Scan for the cell matching the given text and deliver its [X, Y] coordinate at center. 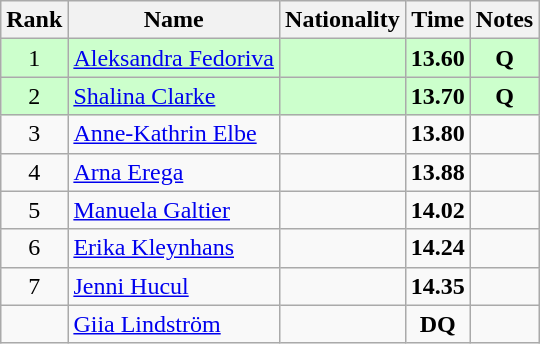
Anne-Kathrin Elbe [174, 134]
Manuela Galtier [174, 210]
14.35 [438, 286]
DQ [438, 324]
14.24 [438, 248]
Aleksandra Fedoriva [174, 58]
7 [34, 286]
Name [174, 20]
Giia Lindström [174, 324]
2 [34, 96]
Rank [34, 20]
Nationality [343, 20]
Jenni Hucul [174, 286]
3 [34, 134]
1 [34, 58]
4 [34, 172]
13.70 [438, 96]
Arna Erega [174, 172]
14.02 [438, 210]
Notes [504, 20]
Time [438, 20]
13.80 [438, 134]
Shalina Clarke [174, 96]
Erika Kleynhans [174, 248]
5 [34, 210]
13.88 [438, 172]
6 [34, 248]
13.60 [438, 58]
